Find where the given text appears and provide that cell's center as (X, Y) coordinate. 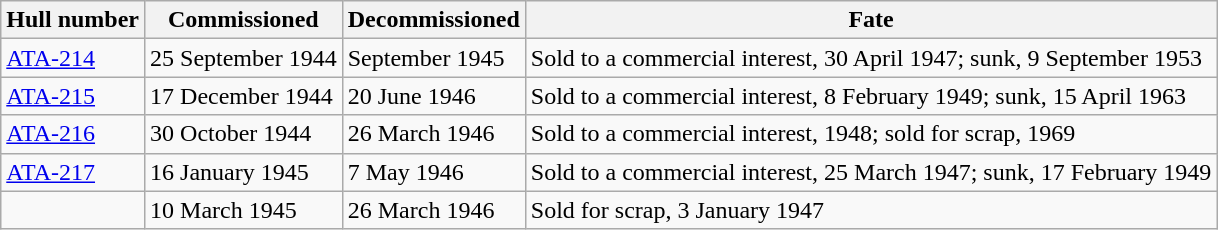
7 May 1946 (434, 172)
ATA-217 (73, 172)
Sold to a commercial interest, 8 February 1949; sunk, 15 April 1963 (871, 96)
30 October 1944 (244, 134)
Commissioned (244, 20)
17 December 1944 (244, 96)
ATA-216 (73, 134)
20 June 1946 (434, 96)
10 March 1945 (244, 210)
Decommissioned (434, 20)
16 January 1945 (244, 172)
Sold for scrap, 3 January 1947 (871, 210)
Hull number (73, 20)
25 September 1944 (244, 58)
ATA-214 (73, 58)
ATA-215 (73, 96)
Sold to a commercial interest, 1948; sold for scrap, 1969 (871, 134)
Sold to a commercial interest, 30 April 1947; sunk, 9 September 1953 (871, 58)
Fate (871, 20)
Sold to a commercial interest, 25 March 1947; sunk, 17 February 1949 (871, 172)
September 1945 (434, 58)
